Pinpoint the cell where the given text exists, returning its [X, Y] midpoint coordinate. 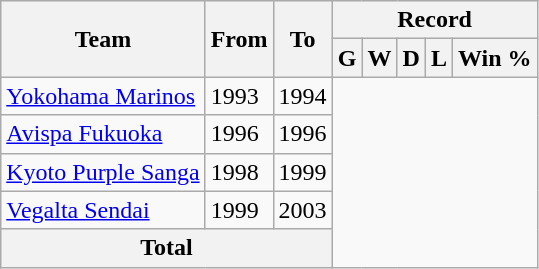
Vegalta Sendai [103, 210]
Win % [494, 58]
G [347, 58]
1994 [302, 96]
To [302, 39]
Kyoto Purple Sanga [103, 172]
Yokohama Marinos [103, 96]
From [239, 39]
L [438, 58]
W [380, 58]
1993 [239, 96]
Team [103, 39]
D [411, 58]
2003 [302, 210]
1998 [239, 172]
Avispa Fukuoka [103, 134]
Record [434, 20]
Total [166, 248]
